Determine the [X, Y] coordinate at the center of the cell enclosing the given text.  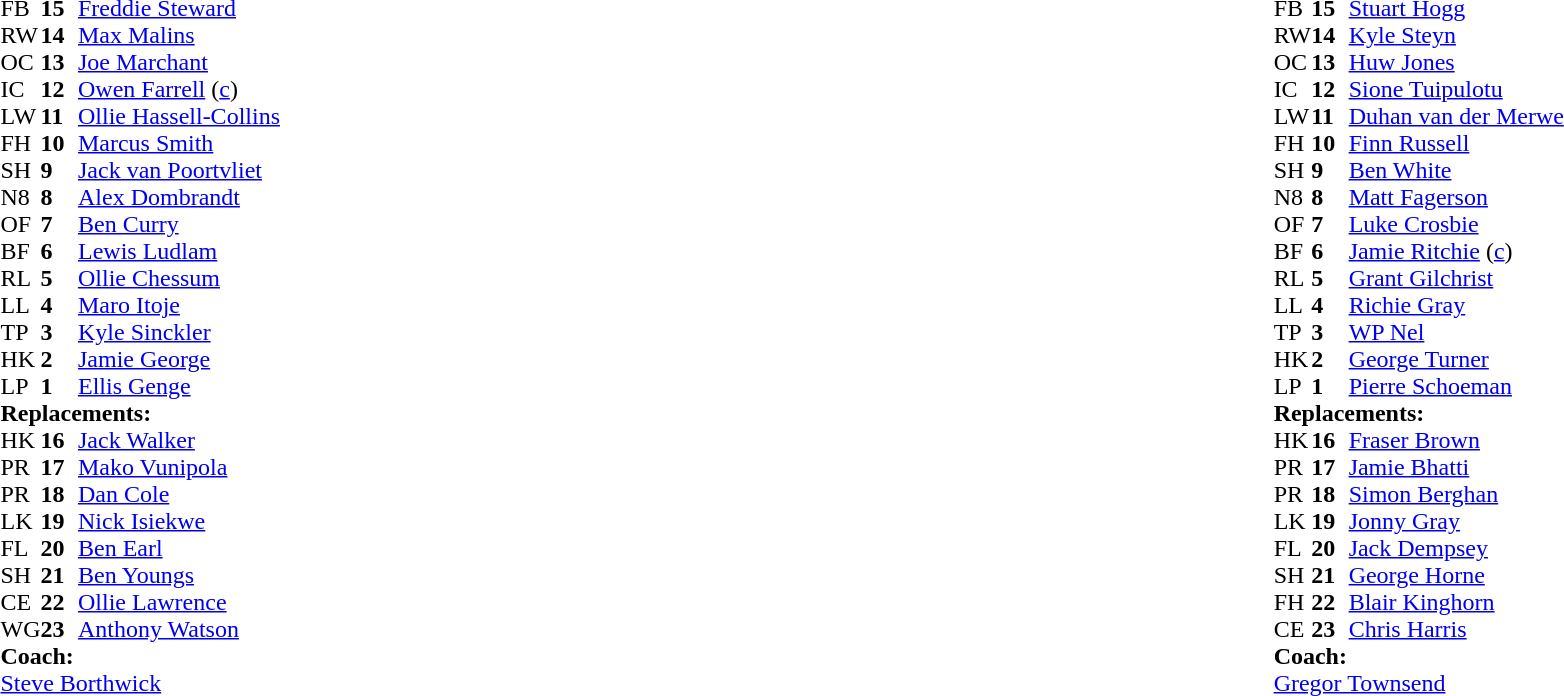
WG [20, 630]
Luke Crosbie [1456, 224]
Fraser Brown [1456, 440]
Owen Farrell (c) [179, 90]
Duhan van der Merwe [1456, 116]
Ollie Hassell-Collins [179, 116]
WP Nel [1456, 332]
Joe Marchant [179, 62]
Lewis Ludlam [179, 252]
Jamie Ritchie (c) [1456, 252]
Kyle Steyn [1456, 36]
Mako Vunipola [179, 468]
Alex Dombrandt [179, 198]
Ben Earl [179, 548]
Jack Walker [179, 440]
Nick Isiekwe [179, 522]
Ellis Genge [179, 386]
George Horne [1456, 576]
Jonny Gray [1456, 522]
Huw Jones [1456, 62]
Ollie Chessum [179, 278]
Jamie Bhatti [1456, 468]
Marcus Smith [179, 144]
Jack Dempsey [1456, 548]
Dan Cole [179, 494]
Ben White [1456, 170]
Richie Gray [1456, 306]
Blair Kinghorn [1456, 602]
Chris Harris [1456, 630]
Ben Youngs [179, 576]
Maro Itoje [179, 306]
Ben Curry [179, 224]
Finn Russell [1456, 144]
Kyle Sinckler [179, 332]
Simon Berghan [1456, 494]
Ollie Lawrence [179, 602]
Jamie George [179, 360]
George Turner [1456, 360]
Max Malins [179, 36]
Matt Fagerson [1456, 198]
Grant Gilchrist [1456, 278]
Pierre Schoeman [1456, 386]
Anthony Watson [179, 630]
Jack van Poortvliet [179, 170]
Sione Tuipulotu [1456, 90]
